Return the (x, y) coordinate for the center point of the cell that contains the specified text.  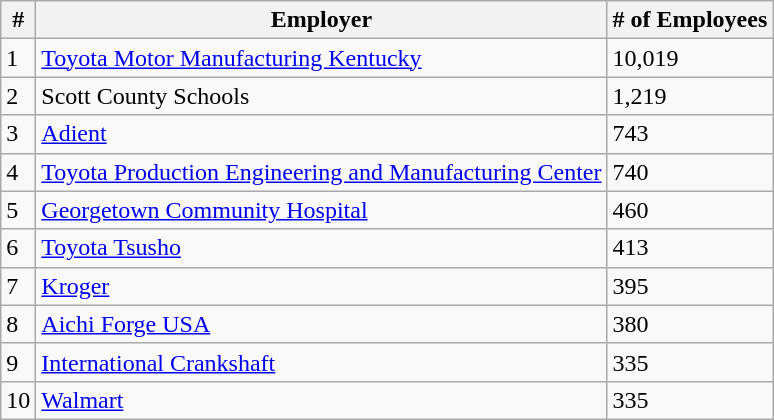
Toyota Production Engineering and Manufacturing Center (322, 172)
7 (18, 286)
743 (690, 134)
International Crankshaft (322, 362)
Employer (322, 20)
5 (18, 210)
Toyota Motor Manufacturing Kentucky (322, 58)
Georgetown Community Hospital (322, 210)
Aichi Forge USA (322, 324)
1 (18, 58)
Kroger (322, 286)
460 (690, 210)
6 (18, 248)
395 (690, 286)
413 (690, 248)
# of Employees (690, 20)
1,219 (690, 96)
Adient (322, 134)
9 (18, 362)
Toyota Tsusho (322, 248)
Scott County Schools (322, 96)
8 (18, 324)
380 (690, 324)
3 (18, 134)
Walmart (322, 400)
4 (18, 172)
10 (18, 400)
10,019 (690, 58)
740 (690, 172)
# (18, 20)
2 (18, 96)
